Capture the cell that displays the provided text and extract its (x, y) central coordinate. 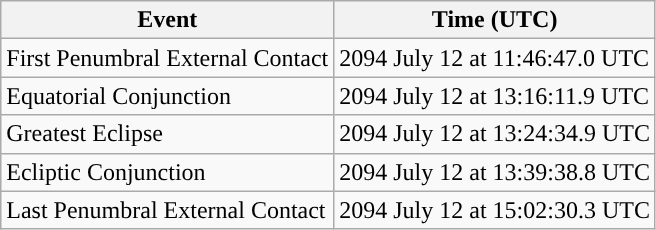
2094 July 12 at 13:24:34.9 UTC (495, 134)
2094 July 12 at 13:16:11.9 UTC (495, 96)
First Penumbral External Contact (168, 58)
Ecliptic Conjunction (168, 172)
Greatest Eclipse (168, 134)
Last Penumbral External Contact (168, 210)
2094 July 12 at 15:02:30.3 UTC (495, 210)
Equatorial Conjunction (168, 96)
2094 July 12 at 13:39:38.8 UTC (495, 172)
Event (168, 20)
Time (UTC) (495, 20)
2094 July 12 at 11:46:47.0 UTC (495, 58)
